Find where the given text appears and provide that cell's center as [x, y] coordinate. 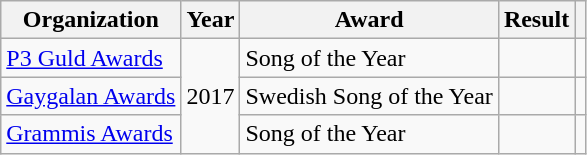
Result [536, 20]
Grammis Awards [91, 134]
Year [210, 20]
Gaygalan Awards [91, 96]
2017 [210, 96]
P3 Guld Awards [91, 58]
Award [369, 20]
Organization [91, 20]
Swedish Song of the Year [369, 96]
